Return the [X, Y] coordinate for the center point of the cell that contains the specified text.  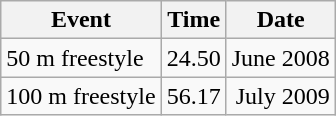
Time [194, 20]
June 2008 [280, 58]
50 m freestyle [81, 58]
July 2009 [280, 96]
24.50 [194, 58]
100 m freestyle [81, 96]
Event [81, 20]
Date [280, 20]
56.17 [194, 96]
